Identify which cell holds the provided text, then report its [X, Y] central coordinate. 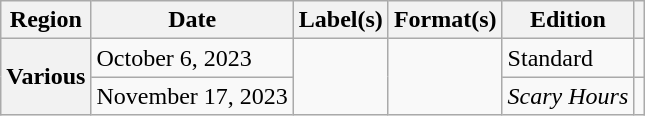
Format(s) [445, 20]
November 17, 2023 [192, 96]
Date [192, 20]
October 6, 2023 [192, 58]
Standard [568, 58]
Various [46, 77]
Edition [568, 20]
Region [46, 20]
Label(s) [340, 20]
Scary Hours [568, 96]
